For the text-containing cell, return its midpoint in [X, Y] coordinate format. 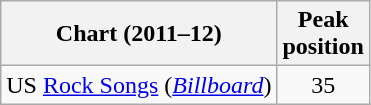
US Rock Songs (Billboard) [139, 85]
Chart (2011–12) [139, 34]
35 [323, 85]
Peakposition [323, 34]
